Search for the cell housing the specified text and yield its [x, y] center coordinate. 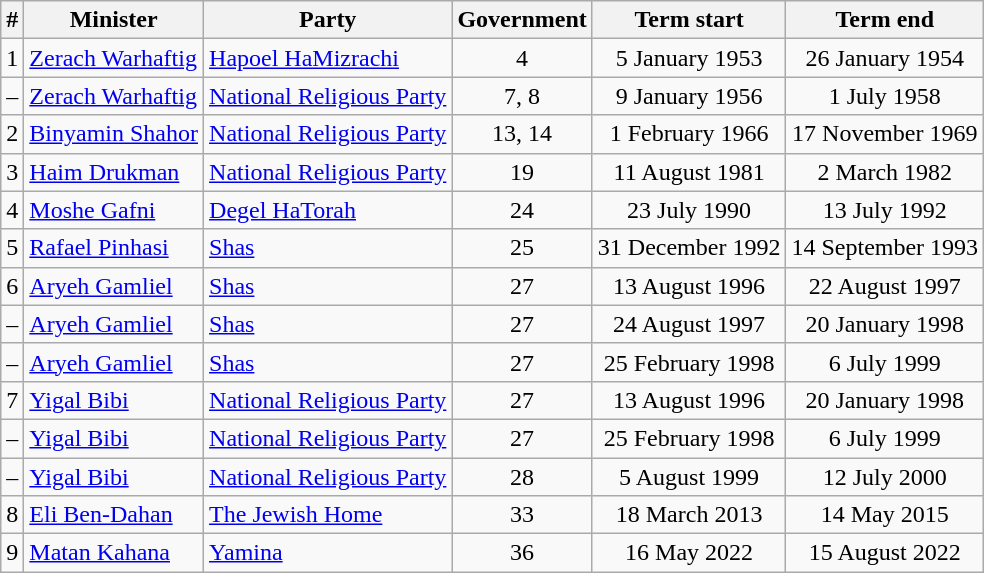
Yamina [328, 553]
Degel HaTorah [328, 210]
33 [522, 515]
1 February 1966 [689, 134]
Minister [114, 20]
7, 8 [522, 96]
24 August 1997 [689, 324]
28 [522, 477]
31 December 1992 [689, 248]
26 January 1954 [885, 58]
3 [12, 172]
36 [522, 553]
9 January 1956 [689, 96]
11 August 1981 [689, 172]
1 July 1958 [885, 96]
24 [522, 210]
2 March 1982 [885, 172]
8 [12, 515]
Matan Kahana [114, 553]
The Jewish Home [328, 515]
Eli Ben-Dahan [114, 515]
5 [12, 248]
Haim Drukman [114, 172]
5 August 1999 [689, 477]
17 November 1969 [885, 134]
14 September 1993 [885, 248]
16 May 2022 [689, 553]
7 [12, 400]
15 August 2022 [885, 553]
Rafael Pinhasi [114, 248]
Moshe Gafni [114, 210]
Term start [689, 20]
9 [12, 553]
Government [522, 20]
6 [12, 286]
14 May 2015 [885, 515]
Hapoel HaMizrachi [328, 58]
18 March 2013 [689, 515]
22 August 1997 [885, 286]
Term end [885, 20]
2 [12, 134]
12 July 2000 [885, 477]
23 July 1990 [689, 210]
19 [522, 172]
13 July 1992 [885, 210]
13, 14 [522, 134]
25 [522, 248]
Binyamin Shahor [114, 134]
1 [12, 58]
5 January 1953 [689, 58]
Party [328, 20]
# [12, 20]
